Search for the cell housing the specified text and yield its (X, Y) center coordinate. 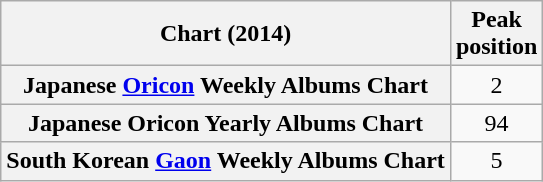
Chart (2014) (226, 34)
5 (496, 161)
Japanese Oricon Weekly Albums Chart (226, 85)
Japanese Oricon Yearly Albums Chart (226, 123)
Peakposition (496, 34)
2 (496, 85)
94 (496, 123)
South Korean Gaon Weekly Albums Chart (226, 161)
